Find where the given text appears and provide that cell's center as (X, Y) coordinate. 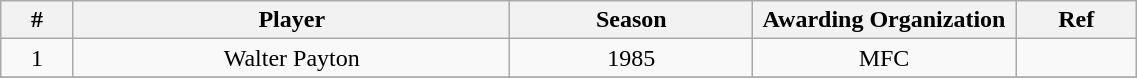
1985 (631, 58)
Ref (1076, 20)
Player (291, 20)
Walter Payton (291, 58)
1 (38, 58)
Season (631, 20)
# (38, 20)
MFC (884, 58)
Awarding Organization (884, 20)
